Provide the [X, Y] coordinate of the cell's center where the given text is located.  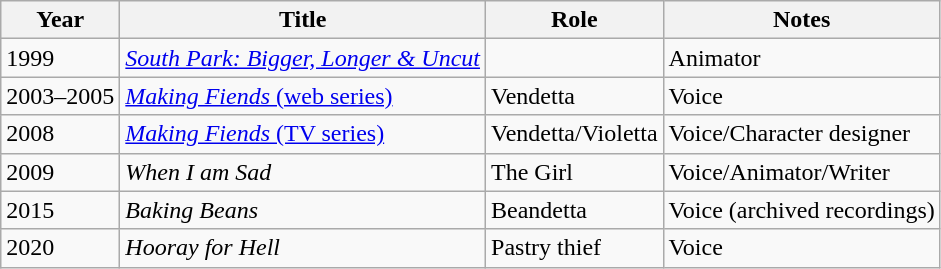
1999 [60, 58]
2003–2005 [60, 96]
Voice (archived recordings) [802, 210]
Hooray for Hell [303, 248]
2015 [60, 210]
The Girl [575, 172]
Pastry thief [575, 248]
2020 [60, 248]
2008 [60, 134]
Baking Beans [303, 210]
Vendetta [575, 96]
Beandetta [575, 210]
Title [303, 20]
Voice/Character designer [802, 134]
Animator [802, 58]
Notes [802, 20]
Making Fiends (web series) [303, 96]
Voice/Animator/Writer [802, 172]
Year [60, 20]
Vendetta/Violetta [575, 134]
2009 [60, 172]
Role [575, 20]
South Park: Bigger, Longer & Uncut [303, 58]
Making Fiends (TV series) [303, 134]
When I am Sad [303, 172]
